Provide the [X, Y] coordinate of the cell's center where the given text is located.  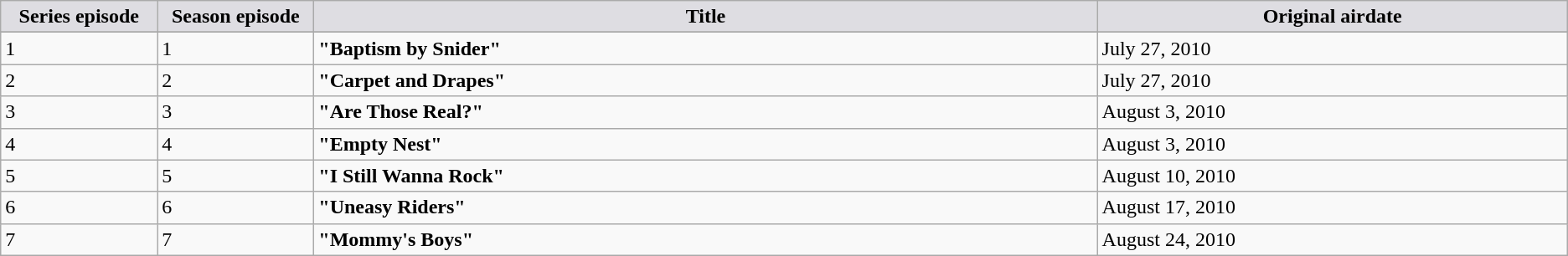
"I Still Wanna Rock" [705, 176]
"Carpet and Drapes" [705, 80]
Original airdate [1332, 17]
"Are Those Real?" [705, 112]
Season episode [236, 17]
Title [705, 17]
Series episode [79, 17]
"Mommy's Boys" [705, 239]
"Uneasy Riders" [705, 207]
August 24, 2010 [1332, 239]
"Empty Nest" [705, 144]
"Baptism by Snider" [705, 49]
August 17, 2010 [1332, 207]
August 10, 2010 [1332, 176]
